Determine the [x, y] coordinate at the center of the cell enclosing the given text.  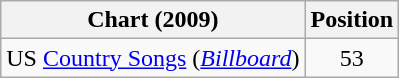
53 [352, 58]
Position [352, 20]
Chart (2009) [153, 20]
US Country Songs (Billboard) [153, 58]
